Return [x, y] of the center of cell containing provided text 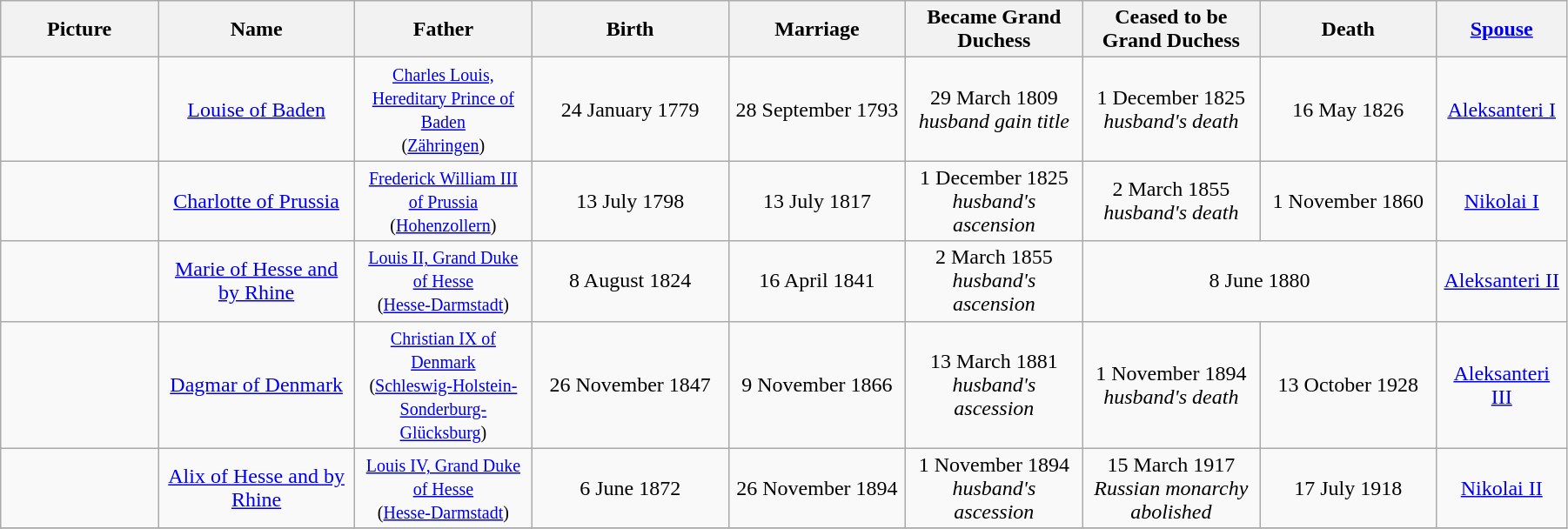
Death [1349, 30]
Birth [630, 30]
Louis IV, Grand Duke of Hesse(Hesse-Darmstadt) [444, 488]
Charlotte of Prussia [257, 201]
24 January 1779 [630, 110]
Frederick William III of Prussia(Hohenzollern) [444, 201]
29 March 1809husband gain title [994, 110]
Spouse [1502, 30]
2 March 1855husband's ascension [994, 281]
13 July 1798 [630, 201]
28 September 1793 [816, 110]
Aleksanteri II [1502, 281]
Name [257, 30]
Louise of Baden [257, 110]
Christian IX of Denmark(Schleswig-Holstein-Sonderburg-Glücksburg) [444, 385]
Became Grand Duchess [994, 30]
13 March 1881husband's ascession [994, 385]
1 November 1894husband's death [1171, 385]
8 August 1824 [630, 281]
Nikolai II [1502, 488]
26 November 1894 [816, 488]
16 April 1841 [816, 281]
Marie of Hesse and by Rhine [257, 281]
2 March 1855husband's death [1171, 201]
26 November 1847 [630, 385]
1 December 1825husband's death [1171, 110]
Dagmar of Denmark [257, 385]
Picture [80, 30]
Louis II, Grand Duke of Hesse(Hesse-Darmstadt) [444, 281]
16 May 1826 [1349, 110]
13 July 1817 [816, 201]
17 July 1918 [1349, 488]
8 June 1880 [1260, 281]
Ceased to be Grand Duchess [1171, 30]
Nikolai I [1502, 201]
Alix of Hesse and by Rhine [257, 488]
1 November 1860 [1349, 201]
13 October 1928 [1349, 385]
15 March 1917Russian monarchy abolished [1171, 488]
Aleksanteri III [1502, 385]
Aleksanteri I [1502, 110]
1 December 1825husband's ascension [994, 201]
Father [444, 30]
1 November 1894husband's ascession [994, 488]
Charles Louis, Hereditary Prince of Baden(Zähringen) [444, 110]
6 June 1872 [630, 488]
9 November 1866 [816, 385]
Marriage [816, 30]
